Return the (x, y) coordinate for the center point of the cell that contains the specified text.  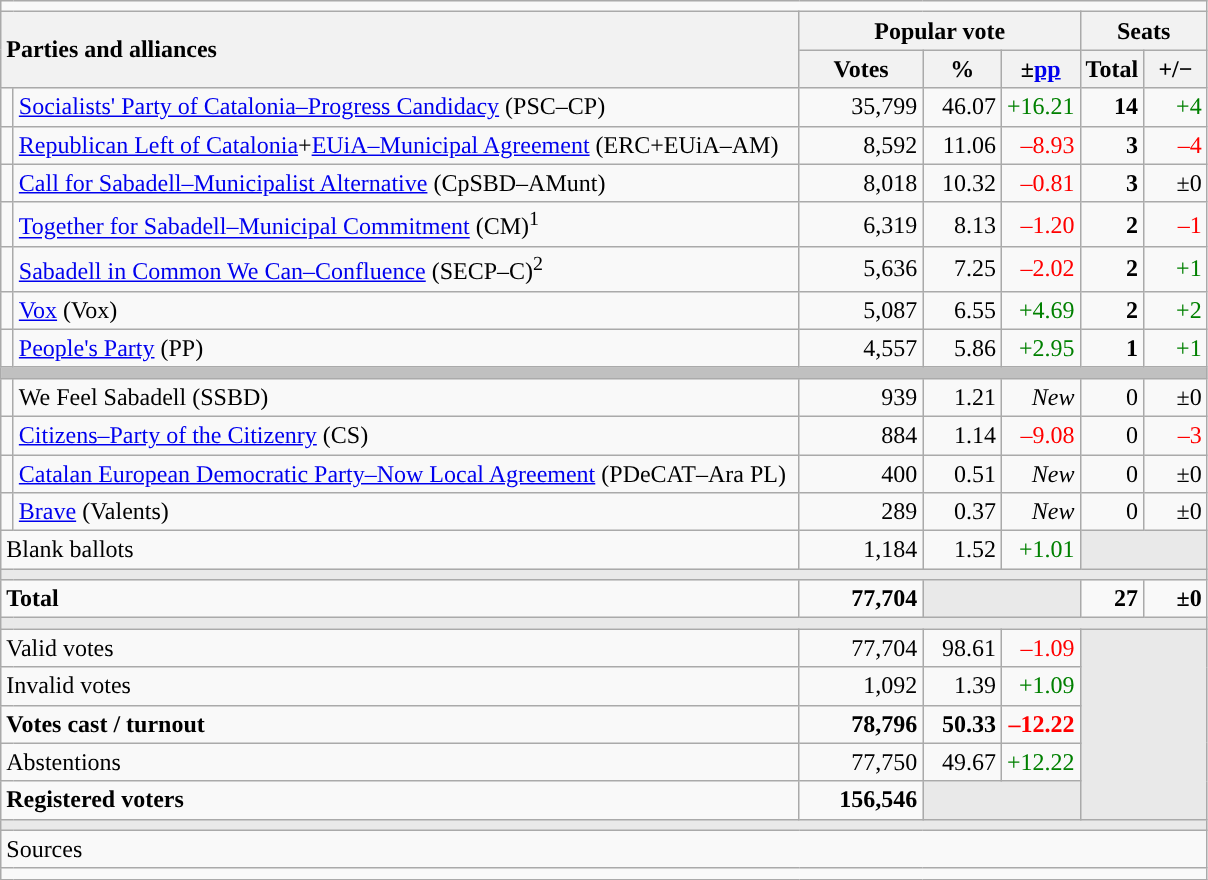
6.55 (962, 310)
77,750 (861, 762)
+16.21 (1040, 107)
0.51 (962, 474)
Together for Sabadell–Municipal Commitment (CM)1 (406, 224)
7.25 (962, 270)
10.32 (962, 183)
Abstentions (400, 762)
46.07 (962, 107)
939 (861, 397)
Invalid votes (400, 686)
+1.01 (1040, 550)
Seats (1144, 31)
1.52 (962, 550)
+2.95 (1040, 348)
14 (1112, 107)
8,018 (861, 183)
Vox (Vox) (406, 310)
Sources (604, 849)
Votes cast / turnout (400, 724)
–3 (1176, 435)
±pp (1040, 69)
400 (861, 474)
Call for Sabadell–Municipalist Alternative (CpSBD–AMunt) (406, 183)
Citizens–Party of the Citizenry (CS) (406, 435)
35,799 (861, 107)
98.61 (962, 648)
5.86 (962, 348)
Valid votes (400, 648)
+12.22 (1040, 762)
11.06 (962, 145)
0.37 (962, 512)
8.13 (962, 224)
1 (1112, 348)
–2.02 (1040, 270)
289 (861, 512)
+4.69 (1040, 310)
–1.09 (1040, 648)
4,557 (861, 348)
1,092 (861, 686)
People's Party (PP) (406, 348)
+2 (1176, 310)
+1.09 (1040, 686)
1.14 (962, 435)
Sabadell in Common We Can–Confluence (SECP–C)2 (406, 270)
5,636 (861, 270)
–0.81 (1040, 183)
Parties and alliances (400, 50)
–8.93 (1040, 145)
884 (861, 435)
+/− (1176, 69)
6,319 (861, 224)
–9.08 (1040, 435)
50.33 (962, 724)
Catalan European Democratic Party–Now Local Agreement (PDeCAT–Ara PL) (406, 474)
78,796 (861, 724)
% (962, 69)
1.39 (962, 686)
Votes (861, 69)
–4 (1176, 145)
Brave (Valents) (406, 512)
–1 (1176, 224)
We Feel Sabadell (SSBD) (406, 397)
5,087 (861, 310)
1.21 (962, 397)
Blank ballots (400, 550)
Registered voters (400, 800)
27 (1112, 599)
1,184 (861, 550)
49.67 (962, 762)
Socialists' Party of Catalonia–Progress Candidacy (PSC–CP) (406, 107)
156,546 (861, 800)
8,592 (861, 145)
Popular vote (940, 31)
Republican Left of Catalonia+EUiA–Municipal Agreement (ERC+EUiA–AM) (406, 145)
–12.22 (1040, 724)
+4 (1176, 107)
–1.20 (1040, 224)
